Determine the [X, Y] coordinate at the center of the cell enclosing the given text.  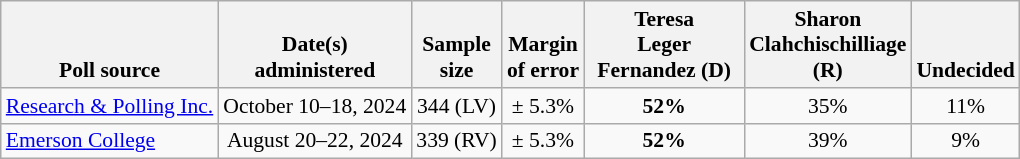
Undecided [965, 44]
Research & Polling Inc. [110, 106]
339 (RV) [456, 141]
11% [965, 106]
Marginof error [543, 44]
39% [828, 141]
Poll source [110, 44]
9% [965, 141]
October 10–18, 2024 [314, 106]
August 20–22, 2024 [314, 141]
344 (LV) [456, 106]
SharonClahchischilliage (R) [828, 44]
Emerson College [110, 141]
35% [828, 106]
Date(s)administered [314, 44]
TeresaLeger Fernandez (D) [664, 44]
Samplesize [456, 44]
